Determine the [X, Y] coordinate at the center of the cell enclosing the given text.  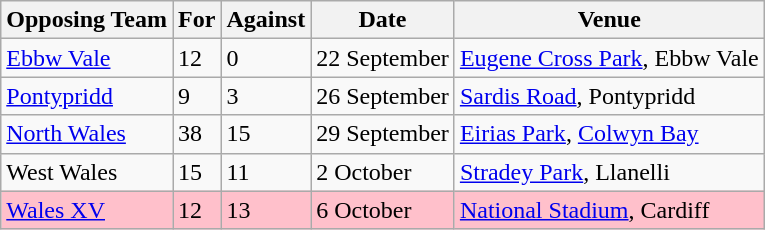
0 [266, 58]
9 [197, 96]
6 October [383, 210]
3 [266, 96]
Eirias Park, Colwyn Bay [609, 134]
West Wales [87, 172]
38 [197, 134]
Sardis Road, Pontypridd [609, 96]
13 [266, 210]
2 October [383, 172]
Wales XV [87, 210]
National Stadium, Cardiff [609, 210]
Venue [609, 20]
11 [266, 172]
Against [266, 20]
Pontypridd [87, 96]
Opposing Team [87, 20]
For [197, 20]
29 September [383, 134]
22 September [383, 58]
26 September [383, 96]
Date [383, 20]
Eugene Cross Park, Ebbw Vale [609, 58]
Stradey Park, Llanelli [609, 172]
Ebbw Vale [87, 58]
North Wales [87, 134]
